Locate the cell with the specified text and output its (X, Y) center coordinate. 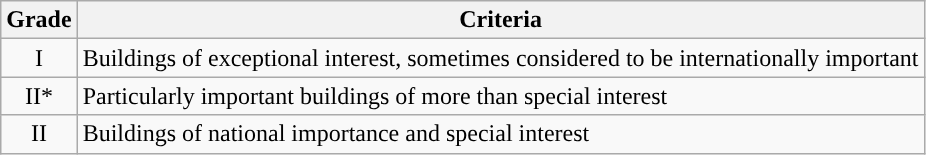
Particularly important buildings of more than special interest (500, 96)
Grade (39, 20)
Buildings of national importance and special interest (500, 134)
II (39, 134)
I (39, 58)
Buildings of exceptional interest, sometimes considered to be internationally important (500, 58)
II* (39, 96)
Criteria (500, 20)
